Identify which cell holds the provided text, then report its [X, Y] central coordinate. 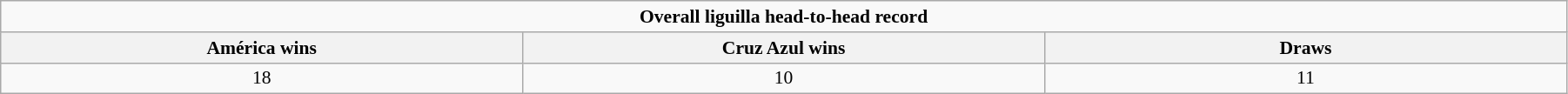
Cruz Azul wins [784, 48]
18 [262, 78]
11 [1306, 78]
10 [784, 78]
Overall liguilla head-to-head record [784, 17]
América wins [262, 48]
Draws [1306, 48]
